For the text-containing cell, return its midpoint in (X, Y) coordinate format. 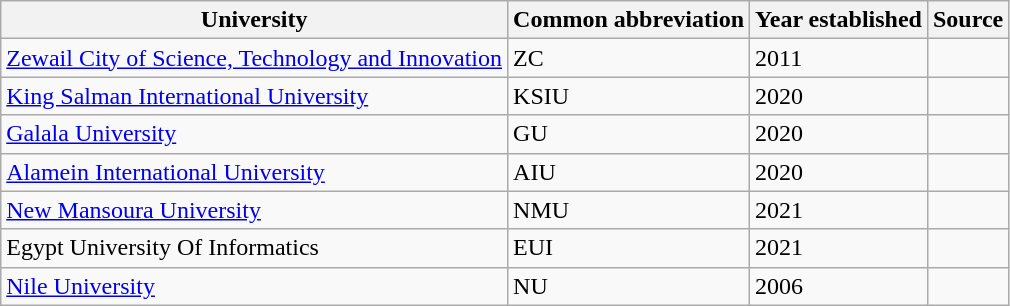
Source (968, 20)
KSIU (629, 96)
New Mansoura University (254, 210)
NMU (629, 210)
GU (629, 134)
Common abbreviation (629, 20)
EUI (629, 248)
AIU (629, 172)
ZC (629, 58)
Year established (839, 20)
Alamein International University (254, 172)
2006 (839, 286)
Egypt University Of Informatics (254, 248)
2011 (839, 58)
University (254, 20)
NU (629, 286)
King Salman International University (254, 96)
Galala University (254, 134)
Nile University (254, 286)
Zewail City of Science, Technology and Innovation (254, 58)
